Return the (X, Y) coordinate for the center point of the cell that contains the specified text.  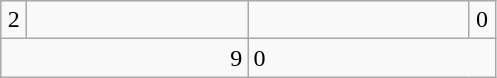
9 (124, 58)
2 (14, 20)
